Capture the cell that displays the provided text and extract its (x, y) central coordinate. 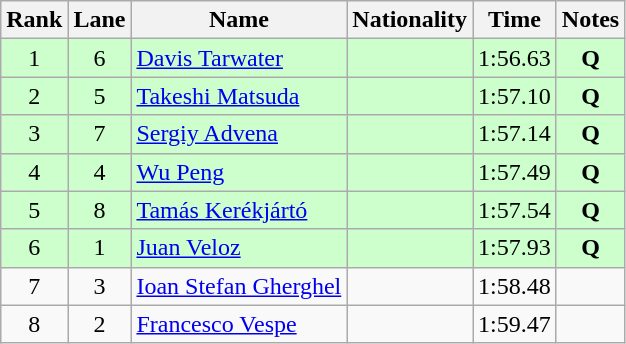
1:56.63 (515, 58)
1:57.93 (515, 248)
1:57.10 (515, 96)
1:57.49 (515, 172)
1:57.14 (515, 134)
1:58.48 (515, 286)
Nationality (410, 20)
Juan Veloz (239, 248)
Notes (590, 20)
Takeshi Matsuda (239, 96)
Wu Peng (239, 172)
1:59.47 (515, 324)
Name (239, 20)
Tamás Kerékjártó (239, 210)
Ioan Stefan Gherghel (239, 286)
1:57.54 (515, 210)
Sergiy Advena (239, 134)
Francesco Vespe (239, 324)
Time (515, 20)
Davis Tarwater (239, 58)
Rank (34, 20)
Lane (100, 20)
